Scan for the cell matching the given text and deliver its (x, y) coordinate at center. 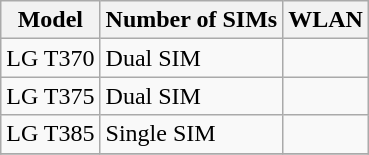
LG T370 (50, 58)
WLAN (326, 20)
Number of SIMs (192, 20)
LG T385 (50, 134)
LG T375 (50, 96)
Single SIM (192, 134)
Model (50, 20)
